Return (x, y) of the center of cell containing provided text 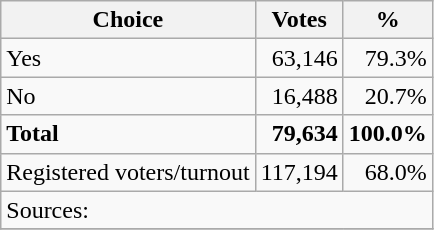
117,194 (299, 172)
100.0% (388, 134)
Choice (128, 20)
79,634 (299, 134)
68.0% (388, 172)
Sources: (217, 210)
79.3% (388, 58)
20.7% (388, 96)
Votes (299, 20)
% (388, 20)
Total (128, 134)
63,146 (299, 58)
Yes (128, 58)
Registered voters/turnout (128, 172)
No (128, 96)
16,488 (299, 96)
